Pinpoint the cell where the given text exists, returning its [x, y] midpoint coordinate. 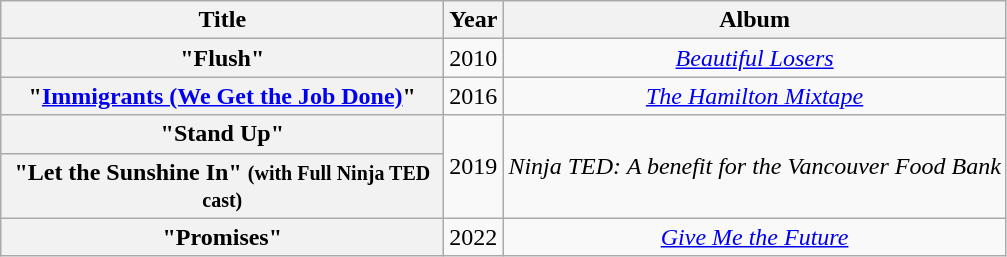
Year [474, 20]
"Stand Up" [222, 134]
The Hamilton Mixtape [754, 96]
2010 [474, 58]
"Let the Sunshine In" (with Full Ninja TED cast) [222, 186]
"Promises" [222, 237]
Ninja TED: A benefit for the Vancouver Food Bank [754, 166]
Beautiful Losers [754, 58]
Album [754, 20]
Give Me the Future [754, 237]
"Flush" [222, 58]
2022 [474, 237]
Title [222, 20]
"Immigrants (We Get the Job Done)" [222, 96]
2019 [474, 166]
2016 [474, 96]
